Pinpoint the cell where the given text exists, returning its [x, y] midpoint coordinate. 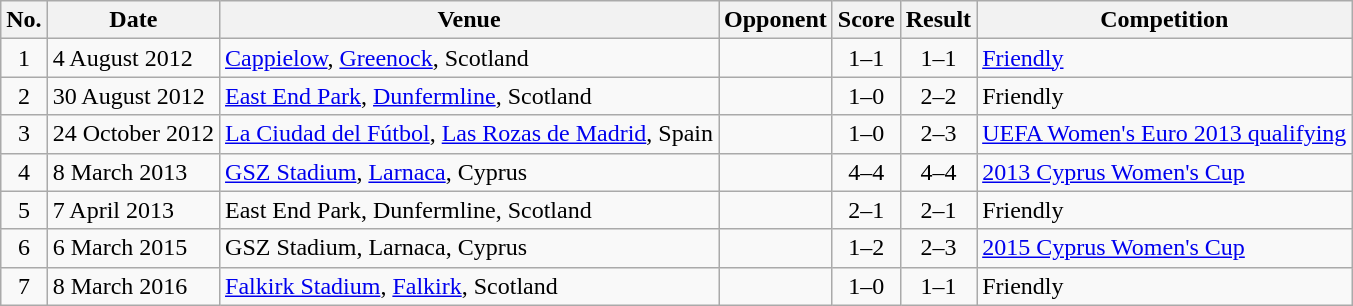
6 March 2015 [133, 248]
Competition [1164, 20]
Score [866, 20]
4 August 2012 [133, 58]
La Ciudad del Fútbol, Las Rozas de Madrid, Spain [470, 134]
4 [24, 172]
2015 Cyprus Women's Cup [1164, 248]
8 March 2013 [133, 172]
3 [24, 134]
2 [24, 96]
Falkirk Stadium, Falkirk, Scotland [470, 286]
1–2 [866, 248]
Cappielow, Greenock, Scotland [470, 58]
Venue [470, 20]
30 August 2012 [133, 96]
No. [24, 20]
2–2 [938, 96]
7 April 2013 [133, 210]
6 [24, 248]
UEFA Women's Euro 2013 qualifying [1164, 134]
Result [938, 20]
Opponent [776, 20]
7 [24, 286]
5 [24, 210]
1 [24, 58]
24 October 2012 [133, 134]
2013 Cyprus Women's Cup [1164, 172]
Date [133, 20]
8 March 2016 [133, 286]
